From the cell containing the given text, extract its center point as [x, y] coordinate. 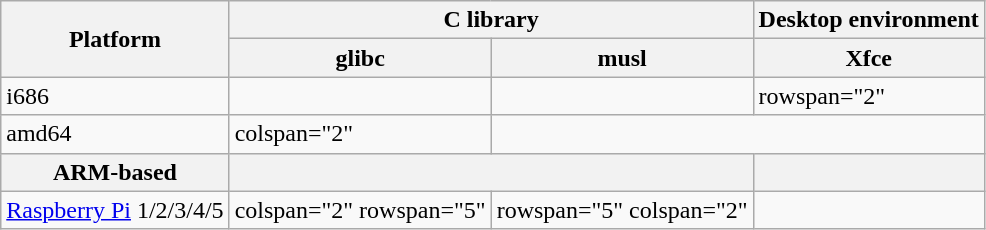
ARM-based [115, 172]
i686 [115, 96]
rowspan="5" colspan="2" [622, 210]
C library [491, 20]
Desktop environment [868, 20]
colspan="2" rowspan="5" [360, 210]
rowspan="2" [868, 96]
glibc [360, 58]
Raspberry Pi 1/2/3/4/5 [115, 210]
colspan="2" [360, 134]
Platform [115, 39]
amd64 [115, 134]
musl [622, 58]
Xfce [868, 58]
